Find where the given text appears and provide that cell's center as (x, y) coordinate. 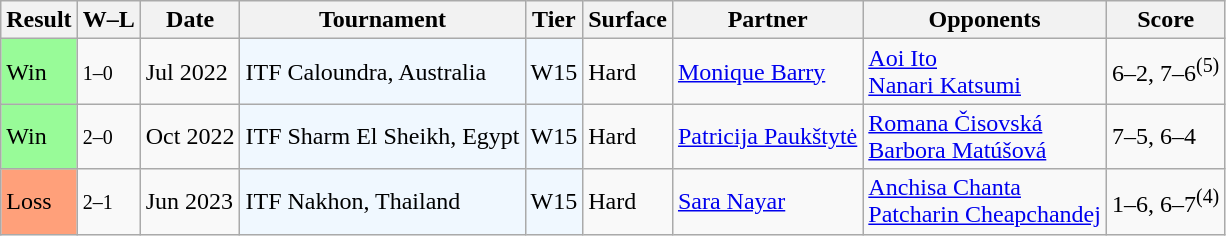
Partner (767, 20)
6–2, 7–6(5) (1165, 72)
Tournament (382, 20)
ITF Nakhon, Thailand (382, 202)
ITF Caloundra, Australia (382, 72)
2–0 (108, 136)
Oct 2022 (190, 136)
Patricija Paukštytė (767, 136)
7–5, 6–4 (1165, 136)
W–L (108, 20)
Loss (39, 202)
1–0 (108, 72)
Surface (628, 20)
Tier (554, 20)
Opponents (985, 20)
Score (1165, 20)
Jun 2023 (190, 202)
Monique Barry (767, 72)
Anchisa Chanta Patcharin Cheapchandej (985, 202)
1–6, 6–7(4) (1165, 202)
ITF Sharm El Sheikh, Egypt (382, 136)
2–1 (108, 202)
Jul 2022 (190, 72)
Sara Nayar (767, 202)
Result (39, 20)
Aoi Ito Nanari Katsumi (985, 72)
Date (190, 20)
Romana Čisovská Barbora Matúšová (985, 136)
